Pinpoint the cell where the given text exists, returning its [X, Y] midpoint coordinate. 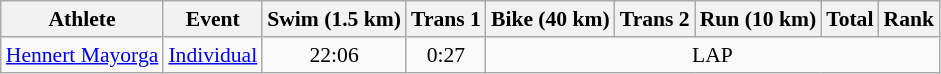
Run (10 km) [758, 19]
Athlete [82, 19]
Event [212, 19]
0:27 [446, 55]
Trans 2 [655, 19]
Trans 1 [446, 19]
Swim (1.5 km) [334, 19]
Total [850, 19]
Hennert Mayorga [82, 55]
Rank [908, 19]
22:06 [334, 55]
Bike (40 km) [550, 19]
LAP [712, 55]
Individual [212, 55]
